Extract the (x, y) coordinate from the center of the cell holding the provided text.  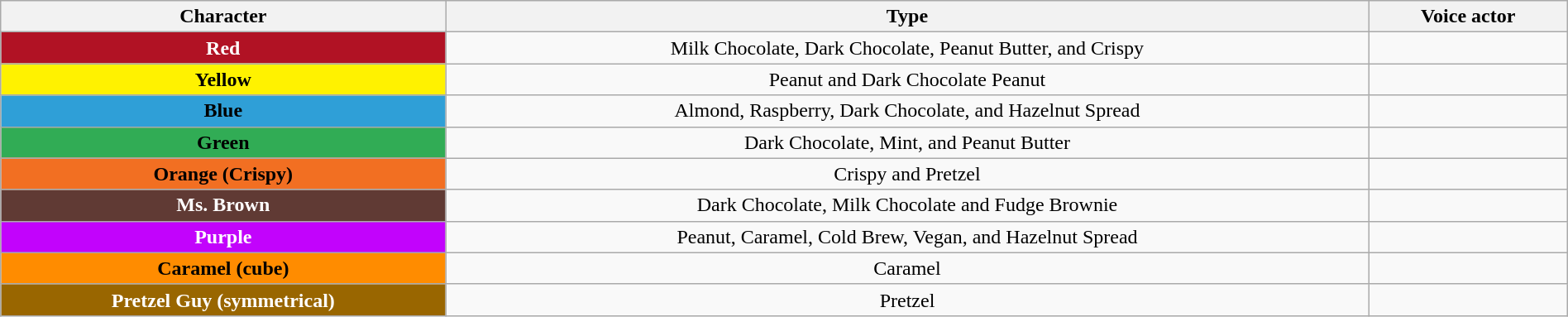
Red (223, 48)
Character (223, 17)
Type (907, 17)
Purple (223, 237)
Peanut and Dark Chocolate Peanut (907, 79)
Green (223, 142)
Pretzel Guy (symmetrical) (223, 300)
Crispy and Pretzel (907, 174)
Blue (223, 111)
Dark Chocolate, Milk Chocolate and Fudge Brownie (907, 205)
Orange (Crispy) (223, 174)
Voice actor (1468, 17)
Ms. Brown (223, 205)
Pretzel (907, 300)
Caramel (cube) (223, 268)
Peanut, Caramel, Cold Brew, Vegan, and Hazelnut Spread (907, 237)
Almond, Raspberry, Dark Chocolate, and Hazelnut Spread (907, 111)
Yellow (223, 79)
Caramel (907, 268)
Dark Chocolate, Mint, and Peanut Butter (907, 142)
Milk Chocolate, Dark Chocolate, Peanut Butter, and Crispy (907, 48)
